Provide the (X, Y) coordinate of the cell's center where the given text is located.  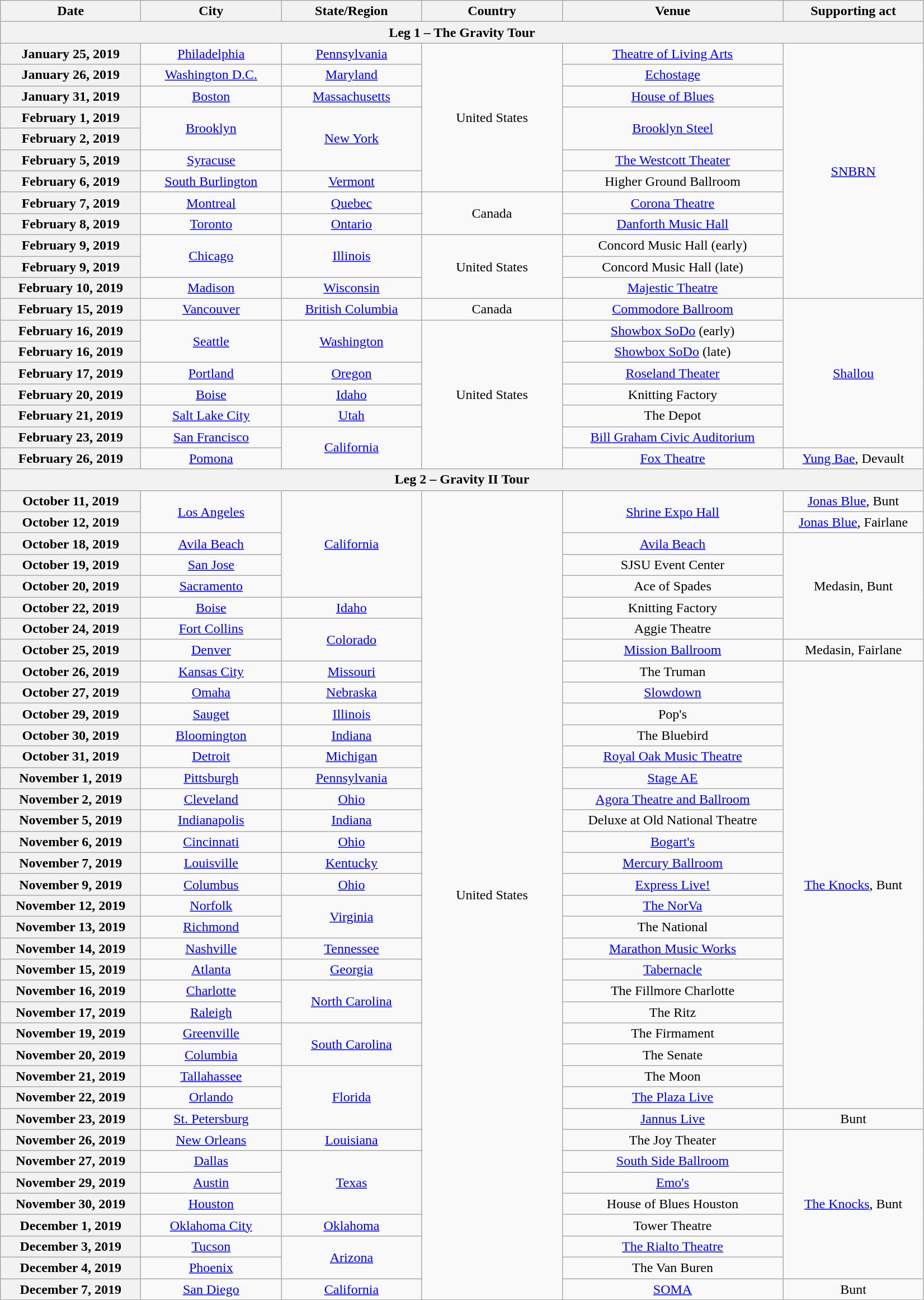
Slowdown (672, 693)
The Fillmore Charlotte (672, 991)
Danforth Music Hall (672, 224)
SOMA (672, 1289)
Denver (211, 650)
February 20, 2019 (70, 395)
October 29, 2019 (70, 714)
Salt Lake City (211, 416)
November 29, 2019 (70, 1182)
Indianapolis (211, 820)
Concord Music Hall (late) (672, 267)
Boston (211, 96)
Nebraska (351, 693)
Tower Theatre (672, 1225)
February 10, 2019 (70, 288)
Corona Theatre (672, 203)
November 12, 2019 (70, 905)
November 23, 2019 (70, 1119)
November 9, 2019 (70, 884)
Jannus Live (672, 1119)
Concord Music Hall (early) (672, 245)
October 27, 2019 (70, 693)
South Side Ballroom (672, 1161)
Commodore Ballroom (672, 309)
Houston (211, 1204)
December 1, 2019 (70, 1225)
November 7, 2019 (70, 863)
February 17, 2019 (70, 373)
November 20, 2019 (70, 1055)
The NorVa (672, 905)
Vermont (351, 181)
Quebec (351, 203)
Vancouver (211, 309)
November 19, 2019 (70, 1034)
The Van Buren (672, 1268)
October 11, 2019 (70, 501)
Leg 1 – The Gravity Tour (462, 32)
Seattle (211, 341)
Richmond (211, 927)
Omaha (211, 693)
Shrine Expo Hall (672, 511)
Medasin, Bunt (854, 586)
Theatre of Living Arts (672, 54)
December 4, 2019 (70, 1268)
Columbus (211, 884)
The Westcott Theater (672, 160)
November 2, 2019 (70, 799)
Columbia (211, 1055)
November 5, 2019 (70, 820)
Jonas Blue, Bunt (854, 501)
Kentucky (351, 863)
The Depot (672, 416)
The Truman (672, 672)
Nashville (211, 949)
Washington (351, 341)
Wisconsin (351, 288)
The Plaza Live (672, 1097)
Washington D.C. (211, 75)
Jonas Blue, Fairlane (854, 522)
November 16, 2019 (70, 991)
Tabernacle (672, 970)
The Firmament (672, 1034)
Date (70, 11)
December 3, 2019 (70, 1246)
February 23, 2019 (70, 437)
November 30, 2019 (70, 1204)
November 15, 2019 (70, 970)
February 5, 2019 (70, 160)
Louisville (211, 863)
San Diego (211, 1289)
Georgia (351, 970)
October 19, 2019 (70, 565)
November 26, 2019 (70, 1140)
South Burlington (211, 181)
February 21, 2019 (70, 416)
Bogart's (672, 842)
Showbox SoDo (late) (672, 352)
Syracuse (211, 160)
Agora Theatre and Ballroom (672, 799)
Greenville (211, 1034)
City (211, 11)
Kansas City (211, 672)
February 6, 2019 (70, 181)
Venue (672, 11)
Oklahoma City (211, 1225)
San Jose (211, 565)
Bloomington (211, 735)
The Bluebird (672, 735)
Bill Graham Civic Auditorium (672, 437)
Detroit (211, 757)
October 24, 2019 (70, 629)
St. Petersburg (211, 1119)
Orlando (211, 1097)
Louisiana (351, 1140)
The Moon (672, 1076)
October 12, 2019 (70, 522)
November 21, 2019 (70, 1076)
November 17, 2019 (70, 1012)
October 26, 2019 (70, 672)
Supporting act (854, 11)
December 7, 2019 (70, 1289)
Massachusetts (351, 96)
South Carolina (351, 1044)
Ace of Spades (672, 586)
January 26, 2019 (70, 75)
Charlotte (211, 991)
Atlanta (211, 970)
Yung Bae, Devault (854, 458)
SJSU Event Center (672, 565)
Majestic Theatre (672, 288)
Aggie Theatre (672, 629)
Portland (211, 373)
Florida (351, 1097)
Roseland Theater (672, 373)
February 8, 2019 (70, 224)
British Columbia (351, 309)
Sauget (211, 714)
Utah (351, 416)
Deluxe at Old National Theatre (672, 820)
Leg 2 – Gravity II Tour (462, 480)
The Senate (672, 1055)
Phoenix (211, 1268)
Showbox SoDo (early) (672, 331)
February 1, 2019 (70, 118)
February 15, 2019 (70, 309)
Express Live! (672, 884)
Ontario (351, 224)
Toronto (211, 224)
Echostage (672, 75)
Sacramento (211, 586)
February 26, 2019 (70, 458)
Maryland (351, 75)
Tallahassee (211, 1076)
New York (351, 139)
October 31, 2019 (70, 757)
House of Blues Houston (672, 1204)
February 7, 2019 (70, 203)
Texas (351, 1182)
The Ritz (672, 1012)
Chicago (211, 256)
Mission Ballroom (672, 650)
October 18, 2019 (70, 543)
The Joy Theater (672, 1140)
Missouri (351, 672)
Royal Oak Music Theatre (672, 757)
Arizona (351, 1257)
Montreal (211, 203)
Fort Collins (211, 629)
SNBRN (854, 171)
Marathon Music Works (672, 949)
Brooklyn Steel (672, 128)
Norfolk (211, 905)
North Carolina (351, 1002)
Mercury Ballroom (672, 863)
Stage AE (672, 778)
Medasin, Fairlane (854, 650)
Pomona (211, 458)
New Orleans (211, 1140)
Michigan (351, 757)
Oregon (351, 373)
November 27, 2019 (70, 1161)
Cincinnati (211, 842)
Madison (211, 288)
November 22, 2019 (70, 1097)
November 13, 2019 (70, 927)
October 22, 2019 (70, 607)
Shallou (854, 373)
October 25, 2019 (70, 650)
October 30, 2019 (70, 735)
Emo's (672, 1182)
Philadelphia (211, 54)
Brooklyn (211, 128)
Country (492, 11)
Virginia (351, 916)
Austin (211, 1182)
November 14, 2019 (70, 949)
January 31, 2019 (70, 96)
Higher Ground Ballroom (672, 181)
Tennessee (351, 949)
November 6, 2019 (70, 842)
Pop's (672, 714)
Tucson (211, 1246)
Colorado (351, 640)
State/Region (351, 11)
November 1, 2019 (70, 778)
Dallas (211, 1161)
Pittsburgh (211, 778)
Fox Theatre (672, 458)
Cleveland (211, 799)
February 2, 2019 (70, 139)
Oklahoma (351, 1225)
The National (672, 927)
The Rialto Theatre (672, 1246)
Los Angeles (211, 511)
Raleigh (211, 1012)
January 25, 2019 (70, 54)
October 20, 2019 (70, 586)
House of Blues (672, 96)
San Francisco (211, 437)
